Pinpoint the cell where the given text exists, returning its [x, y] midpoint coordinate. 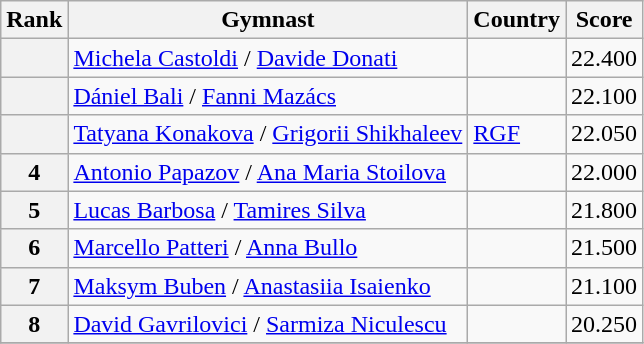
Antonio Papazov / Ana Maria Stoilova [268, 172]
21.800 [604, 210]
David Gavrilovici / Sarmiza Niculescu [268, 324]
8 [34, 324]
Tatyana Konakova / Grigorii Shikhaleev [268, 134]
Gymnast [268, 20]
Country [517, 20]
21.100 [604, 286]
22.400 [604, 58]
RGF [517, 134]
Dániel Bali / Fanni Mazács [268, 96]
6 [34, 248]
22.050 [604, 134]
Rank [34, 20]
Score [604, 20]
7 [34, 286]
5 [34, 210]
20.250 [604, 324]
22.000 [604, 172]
21.500 [604, 248]
22.100 [604, 96]
Marcello Patteri / Anna Bullo [268, 248]
Michela Castoldi / Davide Donati [268, 58]
Maksym Buben / Anastasiia Isaienko [268, 286]
4 [34, 172]
Lucas Barbosa / Tamires Silva [268, 210]
